Output the (x, y) coordinate of the center of the cell containing the given text.  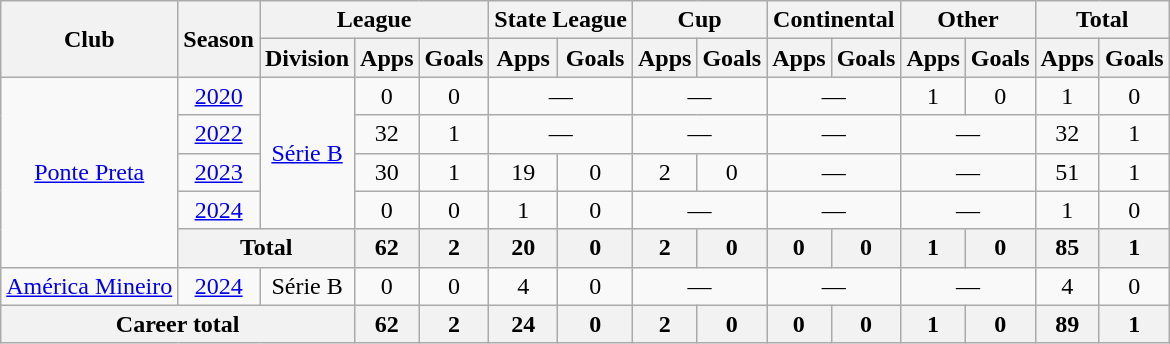
Other (968, 20)
51 (1067, 172)
Division (308, 58)
Ponte Preta (90, 172)
Cup (699, 20)
89 (1067, 324)
Club (90, 39)
Continental (834, 20)
2023 (219, 172)
América Mineiro (90, 286)
2020 (219, 96)
24 (524, 324)
19 (524, 172)
85 (1067, 248)
State League (561, 20)
Career total (178, 324)
2022 (219, 134)
30 (387, 172)
20 (524, 248)
League (374, 20)
Season (219, 39)
